For the text-containing cell, return its midpoint in [x, y] coordinate format. 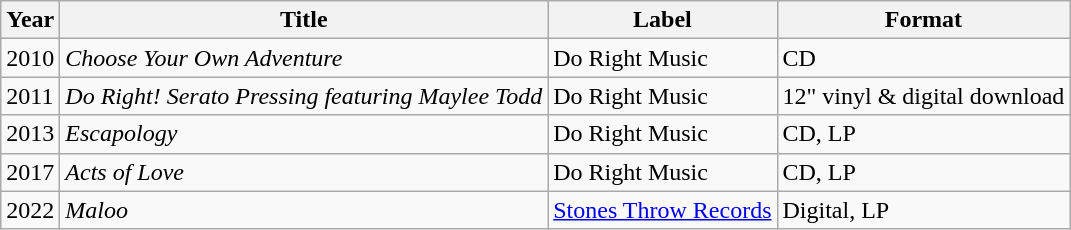
2013 [30, 134]
Maloo [304, 210]
Title [304, 20]
12" vinyl & digital download [924, 96]
Stones Throw Records [662, 210]
Year [30, 20]
Choose Your Own Adventure [304, 58]
2017 [30, 172]
CD [924, 58]
Format [924, 20]
2022 [30, 210]
Acts of Love [304, 172]
2011 [30, 96]
Do Right! Serato Pressing featuring Maylee Todd [304, 96]
Label [662, 20]
Escapology [304, 134]
2010 [30, 58]
Digital, LP [924, 210]
